Provide the (x, y) coordinate of the cell's center where the given text is located.  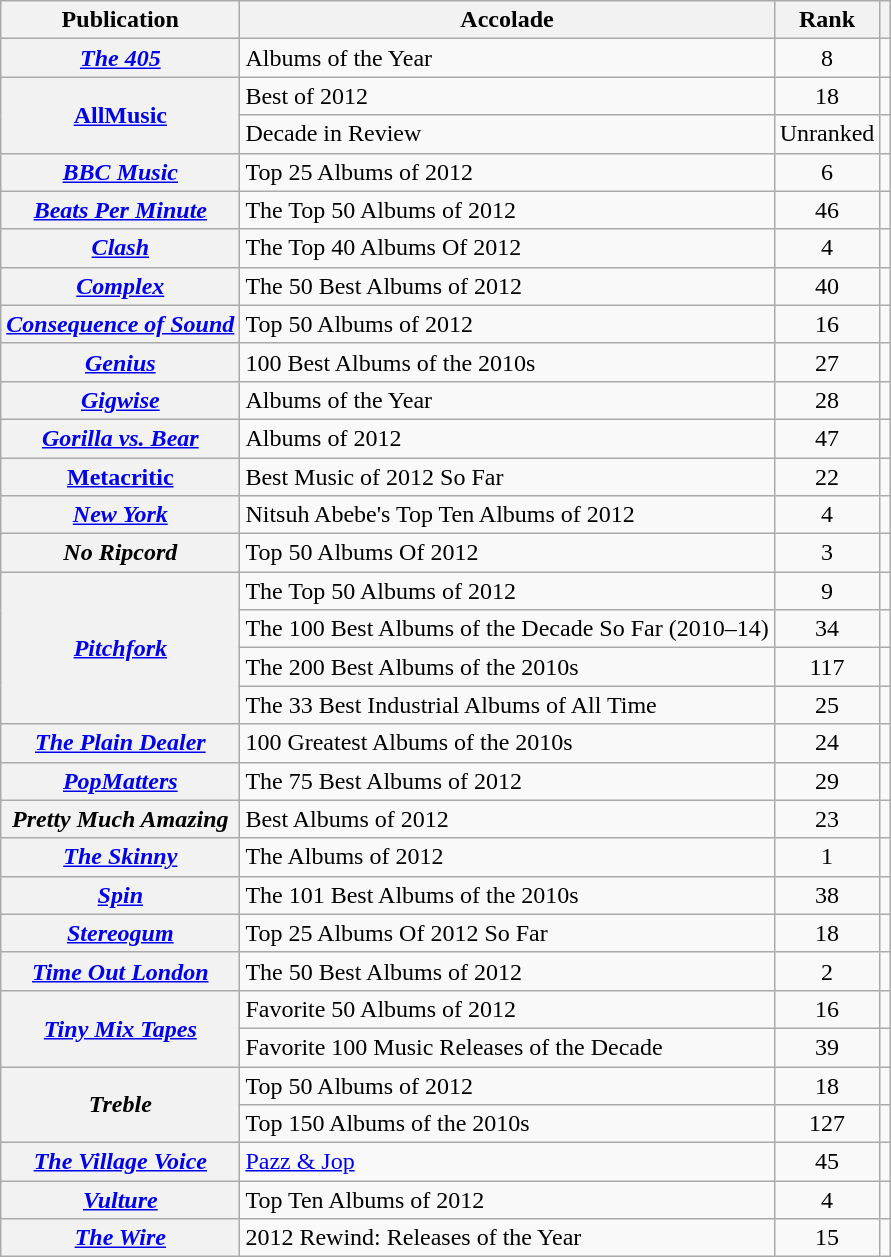
100 Greatest Albums of the 2010s (507, 743)
2 (827, 971)
Favorite 100 Music Releases of the Decade (507, 1047)
Tiny Mix Tapes (120, 1028)
PopMatters (120, 781)
Albums of 2012 (507, 438)
1 (827, 857)
Nitsuh Abebe's Top Ten Albums of 2012 (507, 515)
Gigwise (120, 400)
6 (827, 172)
28 (827, 400)
New York (120, 515)
27 (827, 362)
9 (827, 591)
Favorite 50 Albums of 2012 (507, 1009)
Best Albums of 2012 (507, 819)
Top 25 Albums Of 2012 So Far (507, 933)
The Albums of 2012 (507, 857)
Rank (827, 20)
24 (827, 743)
Accolade (507, 20)
Decade in Review (507, 134)
40 (827, 286)
Complex (120, 286)
The 33 Best Industrial Albums of All Time (507, 705)
Best of 2012 (507, 96)
127 (827, 1124)
The Top 40 Albums Of 2012 (507, 248)
Beats Per Minute (120, 210)
34 (827, 629)
47 (827, 438)
38 (827, 895)
Unranked (827, 134)
Top 150 Albums of the 2010s (507, 1124)
The 101 Best Albums of the 2010s (507, 895)
8 (827, 58)
39 (827, 1047)
Top 50 Albums Of 2012 (507, 553)
The Village Voice (120, 1162)
The Plain Dealer (120, 743)
29 (827, 781)
45 (827, 1162)
Genius (120, 362)
The 100 Best Albums of the Decade So Far (2010–14) (507, 629)
25 (827, 705)
No Ripcord (120, 553)
46 (827, 210)
Consequence of Sound (120, 324)
22 (827, 477)
AllMusic (120, 115)
Time Out London (120, 971)
The Skinny (120, 857)
The Wire (120, 1238)
The 405 (120, 58)
Spin (120, 895)
117 (827, 667)
Top Ten Albums of 2012 (507, 1200)
The 75 Best Albums of 2012 (507, 781)
Best Music of 2012 So Far (507, 477)
Vulture (120, 1200)
Metacritic (120, 477)
23 (827, 819)
Clash (120, 248)
15 (827, 1238)
The 200 Best Albums of the 2010s (507, 667)
Gorilla vs. Bear (120, 438)
100 Best Albums of the 2010s (507, 362)
Pazz & Jop (507, 1162)
Top 25 Albums of 2012 (507, 172)
BBC Music (120, 172)
3 (827, 553)
Stereogum (120, 933)
Publication (120, 20)
Pitchfork (120, 648)
Treble (120, 1104)
2012 Rewind: Releases of the Year (507, 1238)
Pretty Much Amazing (120, 819)
